Return the [x, y] coordinate for the center point of the cell that contains the specified text.  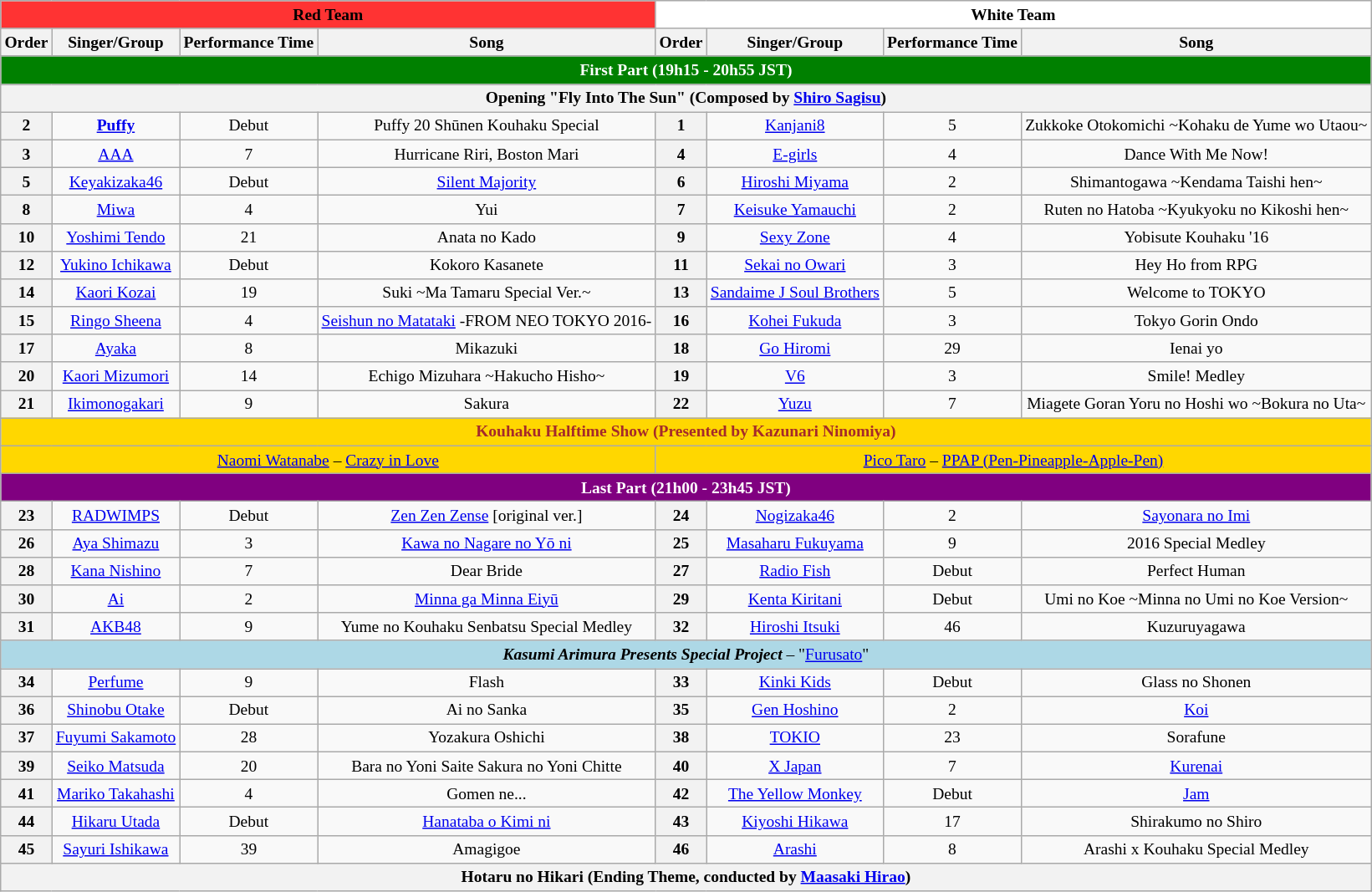
25 [681, 543]
Zukkoke Otokomichi ~Kohaku de Yume wo Utaou~ [1197, 125]
RADWIMPS [115, 515]
AAA [115, 154]
34 [27, 682]
18 [681, 348]
Kokoro Kasanete [487, 264]
30 [27, 599]
X Japan [794, 766]
Yozakura Oshichi [487, 737]
Ai [115, 599]
45 [27, 849]
Gomen ne... [487, 794]
The Yellow Monkey [794, 794]
TOKIO [794, 737]
11 [681, 264]
Anata no Kado [487, 237]
Seiko Matsuda [115, 766]
Shimantogawa ~Kendama Taishi hen~ [1197, 181]
Sayonara no Imi [1197, 515]
Sekai no Owari [794, 264]
Bara no Yoni Saite Sakura no Yoni Chitte [487, 766]
Sandaime J Soul Brothers [794, 293]
Yoshimi Tendo [115, 237]
Umi no Koe ~Minna no Umi no Koe Version~ [1197, 599]
Hey Ho from RPG [1197, 264]
V6 [794, 376]
Puffy [115, 125]
White Team [1013, 15]
Kaori Mizumori [115, 376]
Yume no Kouhaku Senbatsu Special Medley [487, 627]
2016 Special Medley [1197, 543]
First Part (19h15 - 20h55 JST) [686, 70]
Ayaka [115, 348]
Echigo Mizuhara ~Hakucho Hisho~ [487, 376]
Zen Zen Zense [original ver.] [487, 515]
Kawa no Nagare no Yō ni [487, 543]
16 [681, 321]
Kaori Kozai [115, 293]
Dance With Me Now! [1197, 154]
Mariko Takahashi [115, 794]
Sorafune [1197, 737]
43 [681, 821]
Go Hiromi [794, 348]
Yukino Ichikawa [115, 264]
Ringo Sheena [115, 321]
Ruten no Hatoba ~Kyukyoku no Kikoshi hen~ [1197, 209]
Radio Fish [794, 570]
26 [27, 543]
Hotaru no Hikari (Ending Theme, conducted by Maasaki Hirao) [686, 876]
Sayuri Ishikawa [115, 849]
Suki ~Ma Tamaru Special Ver.~ [487, 293]
Kiyoshi Hikawa [794, 821]
Ai no Sanka [487, 711]
44 [27, 821]
Kuzuruyagawa [1197, 627]
Hikaru Utada [115, 821]
Tokyo Gorin Ondo [1197, 321]
Sexy Zone [794, 237]
Kanjani8 [794, 125]
Arashi x Kouhaku Special Medley [1197, 849]
31 [27, 627]
Opening "Fly Into The Sun" (Composed by Shiro Sagisu) [686, 99]
Hurricane Riri, Boston Mari [487, 154]
36 [27, 711]
E-girls [794, 154]
27 [681, 570]
Hanataba o Kimi ni [487, 821]
Last Part (21h00 - 23h45 JST) [686, 488]
Seishun no Matataki -FROM NEO TOKYO 2016- [487, 321]
Ikimonogakari [115, 405]
Puffy 20 Shūnen Kouhaku Special [487, 125]
Shinobu Otake [115, 711]
Yuzu [794, 405]
41 [27, 794]
Masaharu Fukuyama [794, 543]
12 [27, 264]
37 [27, 737]
Amagigoe [487, 849]
42 [681, 794]
Smile! Medley [1197, 376]
Flash [487, 682]
Jam [1197, 794]
Kenta Kiritani [794, 599]
Minna ga Minna Eiyū [487, 599]
35 [681, 711]
Dear Bride [487, 570]
Kana Nishino [115, 570]
Miwa [115, 209]
Keyakizaka46 [115, 181]
Kasumi Arimura Presents Special Project – "Furusato" [686, 654]
Kohei Fukuda [794, 321]
Aya Shimazu [115, 543]
Keisuke Yamauchi [794, 209]
Welcome to TOKYO [1197, 293]
Kurenai [1197, 766]
Mikazuki [487, 348]
Fuyumi Sakamoto [115, 737]
24 [681, 515]
Sakura [487, 405]
15 [27, 321]
Koi [1197, 711]
Red Team [328, 15]
Perfume [115, 682]
Pico Taro – PPAP (Pen-Pineapple-Apple-Pen) [1013, 460]
Kinki Kids [794, 682]
Perfect Human [1197, 570]
33 [681, 682]
Hiroshi Itsuki [794, 627]
AKB48 [115, 627]
Yui [487, 209]
13 [681, 293]
Kouhaku Halftime Show (Presented by Kazunari Ninomiya) [686, 431]
Nogizaka46 [794, 515]
40 [681, 766]
Miagete Goran Yoru no Hoshi wo ~Bokura no Uta~ [1197, 405]
Naomi Watanabe – Crazy in Love [328, 460]
1 [681, 125]
6 [681, 181]
Shirakumo no Shiro [1197, 821]
10 [27, 237]
Gen Hoshino [794, 711]
Silent Majority [487, 181]
38 [681, 737]
Glass no Shonen [1197, 682]
Arashi [794, 849]
Yobisute Kouhaku '16 [1197, 237]
22 [681, 405]
Ienai yo [1197, 348]
Hiroshi Miyama [794, 181]
32 [681, 627]
